From the cell containing the given text, extract its center point as [x, y] coordinate. 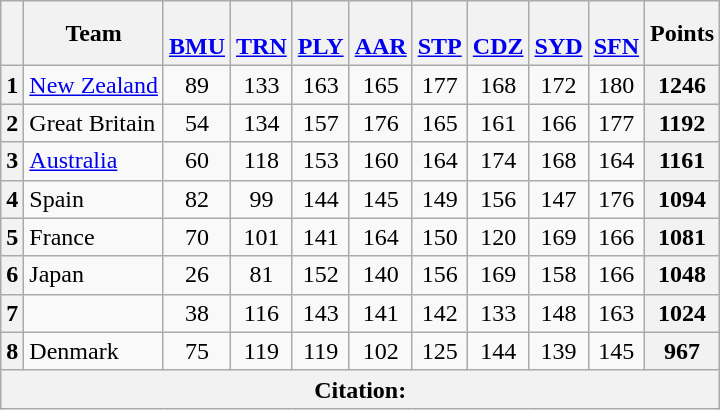
1 [12, 85]
134 [262, 123]
102 [380, 351]
89 [196, 85]
CDZ [498, 34]
967 [682, 351]
157 [320, 123]
3 [12, 161]
81 [262, 275]
2 [12, 123]
180 [616, 85]
SFN [616, 34]
172 [558, 85]
STP [440, 34]
143 [320, 313]
1024 [682, 313]
152 [320, 275]
1094 [682, 199]
160 [380, 161]
75 [196, 351]
6 [12, 275]
1246 [682, 85]
1081 [682, 237]
150 [440, 237]
SYD [558, 34]
1192 [682, 123]
Australia [94, 161]
60 [196, 161]
101 [262, 237]
8 [12, 351]
1048 [682, 275]
153 [320, 161]
125 [440, 351]
France [94, 237]
BMU [196, 34]
1161 [682, 161]
AAR [380, 34]
26 [196, 275]
New Zealand [94, 85]
161 [498, 123]
Spain [94, 199]
Citation: [360, 389]
116 [262, 313]
139 [558, 351]
147 [558, 199]
148 [558, 313]
Great Britain [94, 123]
Japan [94, 275]
174 [498, 161]
Denmark [94, 351]
7 [12, 313]
5 [12, 237]
120 [498, 237]
Points [682, 34]
118 [262, 161]
38 [196, 313]
158 [558, 275]
99 [262, 199]
82 [196, 199]
PLY [320, 34]
140 [380, 275]
70 [196, 237]
4 [12, 199]
TRN [262, 34]
Team [94, 34]
142 [440, 313]
54 [196, 123]
149 [440, 199]
